Return (X, Y) of the center of cell containing provided text 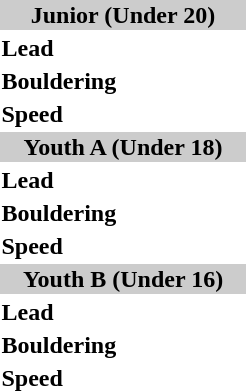
Youth A (Under 18) (123, 147)
Youth B (Under 16) (123, 279)
Junior (Under 20) (123, 15)
